Identify which cell holds the provided text, then report its (x, y) central coordinate. 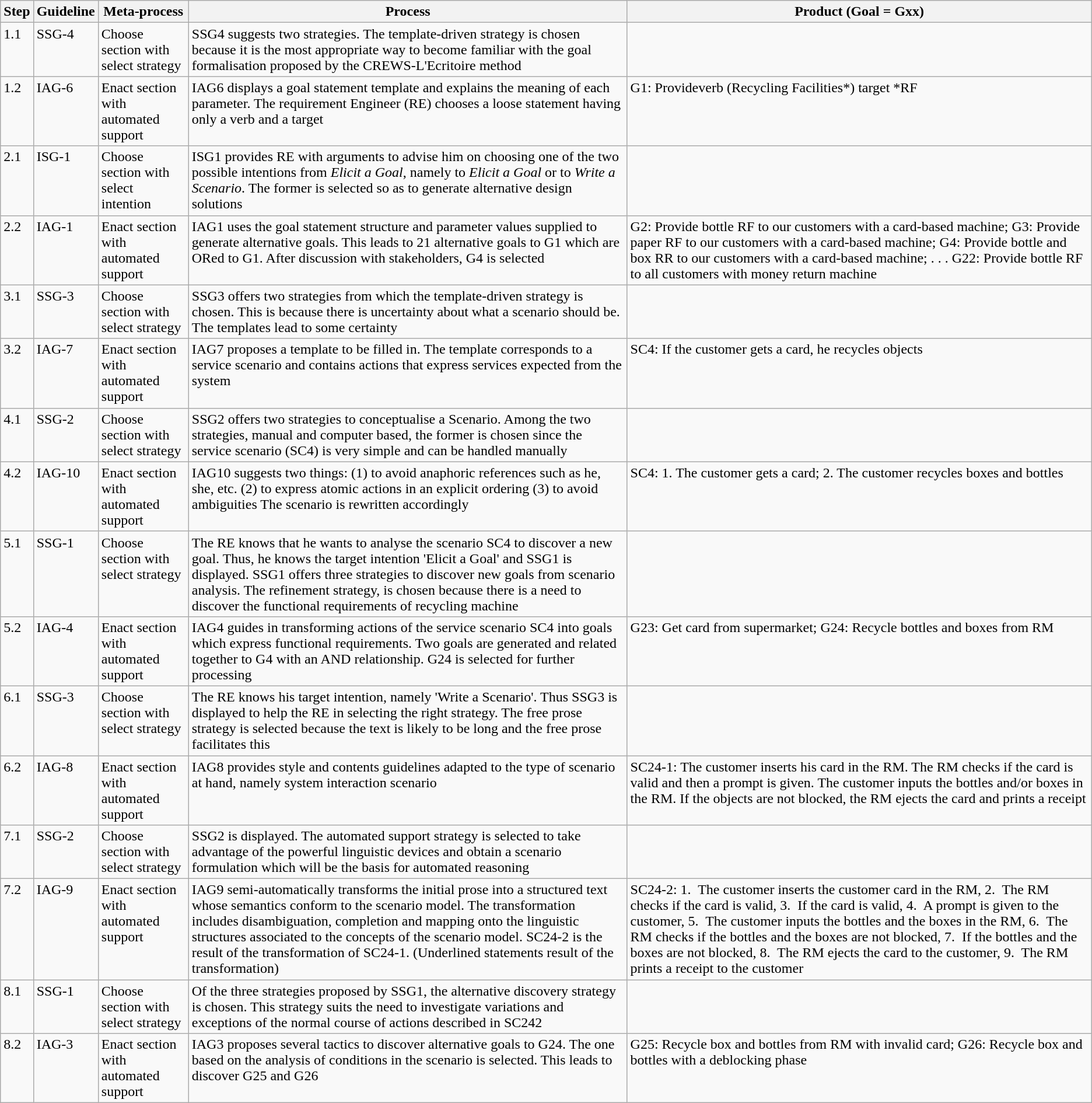
IAG-10 (65, 496)
4.1 (17, 435)
G1: Provideverb (Recycling Facilities*) target *RF (859, 111)
6.1 (17, 720)
Guideline (65, 12)
ISG-1 (65, 181)
3.2 (17, 374)
IAG-8 (65, 790)
Step (17, 12)
IAG-1 (65, 250)
Choose section with select intention (143, 181)
G25: Recycle box and bottles from RM with invalid card; G26: Recycle box and bottles with a deblocking phase (859, 1068)
2.2 (17, 250)
IAG-6 (65, 111)
IAG-3 (65, 1068)
Process (408, 12)
4.2 (17, 496)
8.2 (17, 1068)
1.1 (17, 50)
SSG-4 (65, 50)
IAG-9 (65, 929)
7.1 (17, 852)
1.2 (17, 111)
IAG8 provides style and contents guidelines adapted to the type of scenario at hand, namely system interaction scenario (408, 790)
G23: Get card from supermarket; G24: Recycle bottles and boxes from RM (859, 651)
Meta-process (143, 12)
7.2 (17, 929)
IAG-7 (65, 374)
2.1 (17, 181)
SC4: 1. The customer gets a card; 2. The customer recycles boxes and bottles (859, 496)
6.2 (17, 790)
3.1 (17, 312)
5.2 (17, 651)
5.1 (17, 574)
Product (Goal = Gxx) (859, 12)
8.1 (17, 1007)
SC4: If the customer gets a card, he recycles objects (859, 374)
IAG-4 (65, 651)
